Find where the given text appears and provide that cell's center as (X, Y) coordinate. 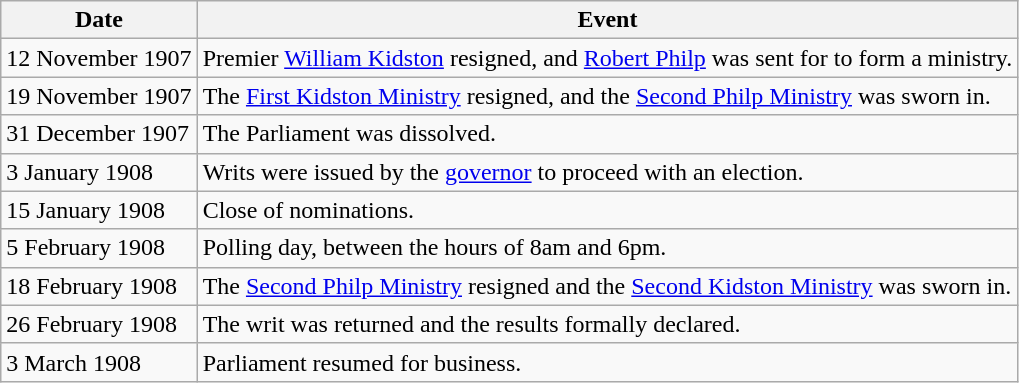
Premier William Kidston resigned, and Robert Philp was sent for to form a ministry. (608, 58)
12 November 1907 (99, 58)
3 March 1908 (99, 362)
18 February 1908 (99, 286)
The First Kidston Ministry resigned, and the Second Philp Ministry was sworn in. (608, 96)
3 January 1908 (99, 172)
Close of nominations. (608, 210)
26 February 1908 (99, 324)
Polling day, between the hours of 8am and 6pm. (608, 248)
Parliament resumed for business. (608, 362)
Date (99, 20)
5 February 1908 (99, 248)
The writ was returned and the results formally declared. (608, 324)
Event (608, 20)
31 December 1907 (99, 134)
15 January 1908 (99, 210)
19 November 1907 (99, 96)
The Parliament was dissolved. (608, 134)
The Second Philp Ministry resigned and the Second Kidston Ministry was sworn in. (608, 286)
Writs were issued by the governor to proceed with an election. (608, 172)
